Extract the (x, y) coordinate from the center of the cell holding the provided text.  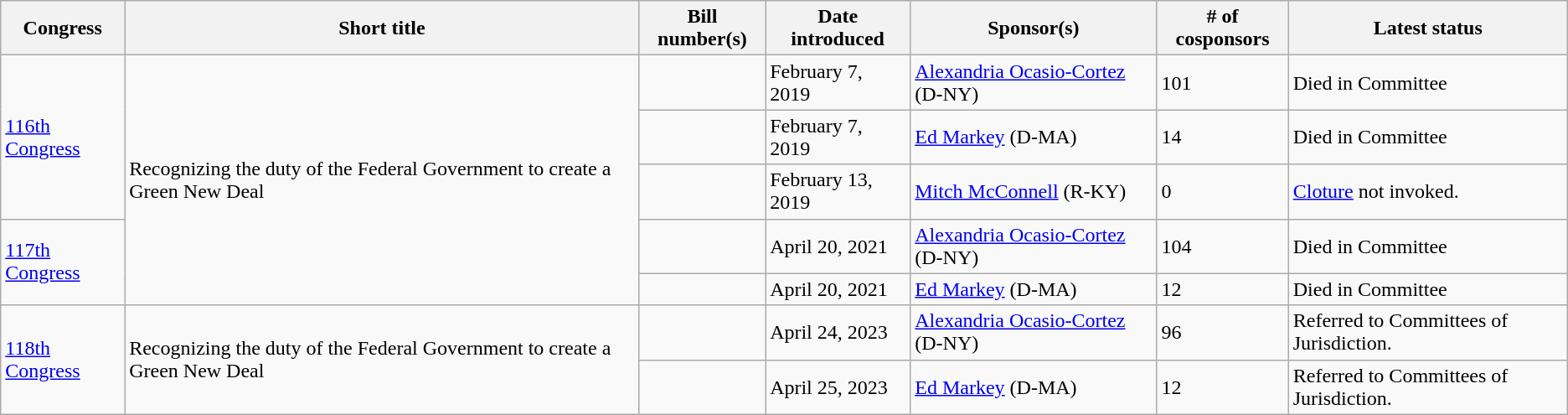
118th Congress (63, 360)
116th Congress (63, 137)
101 (1223, 82)
Short title (382, 29)
# of cosponsors (1223, 29)
Congress (63, 29)
104 (1223, 246)
Bill number(s) (702, 29)
April 24, 2023 (838, 332)
0 (1223, 191)
Latest status (1427, 29)
Mitch McConnell (R-KY) (1034, 191)
96 (1223, 332)
April 25, 2023 (838, 387)
14 (1223, 137)
Date introduced (838, 29)
Cloture not invoked. (1427, 191)
Sponsor(s) (1034, 29)
February 13, 2019 (838, 191)
117th Congress (63, 262)
